Provide the [x, y] coordinate of the cell's center where the given text is located.  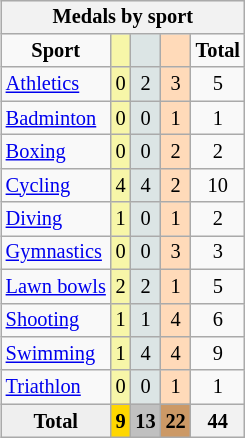
44 [218, 421]
Gymnastics [56, 253]
Boxing [56, 152]
Athletics [56, 84]
Medals by sport [123, 17]
Triathlon [56, 387]
Badminton [56, 118]
10 [218, 185]
Lawn bowls [56, 286]
13 [146, 421]
Cycling [56, 185]
Shooting [56, 320]
22 [176, 421]
Diving [56, 219]
6 [218, 320]
Sport [56, 51]
Swimming [56, 354]
